Detect which cell encompasses the target text, then output its [X, Y] center coordinate. 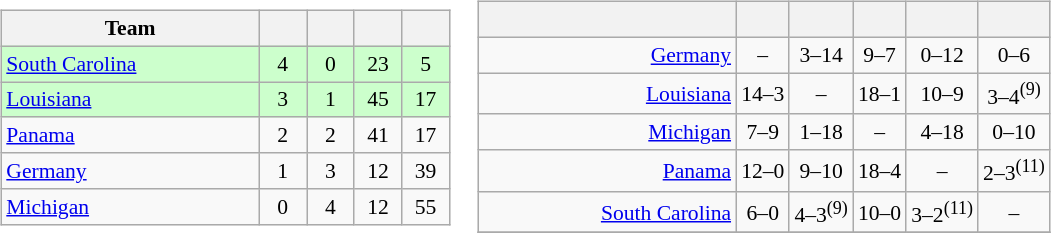
41 [378, 135]
0–10 [1014, 132]
2–3(11) [1014, 170]
1–18 [821, 132]
9–7 [880, 55]
39 [426, 171]
12–0 [762, 170]
3–2(11) [942, 212]
7–9 [762, 132]
10–9 [942, 94]
4–18 [942, 132]
10–0 [880, 212]
4–3(9) [821, 212]
45 [378, 100]
18–1 [880, 94]
23 [378, 64]
9–10 [821, 170]
0–12 [942, 55]
3–4(9) [1014, 94]
18–4 [880, 170]
0–6 [1014, 55]
5 [426, 64]
3–14 [821, 55]
6–0 [762, 212]
55 [426, 206]
Team [130, 28]
14–3 [762, 94]
